Return the (X, Y) coordinate for the center point of the cell that contains the specified text.  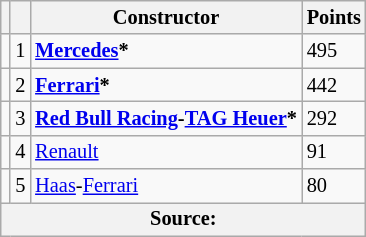
292 (334, 118)
3 (20, 118)
Haas-Ferrari (166, 186)
Mercedes* (166, 51)
1 (20, 51)
Points (334, 17)
5 (20, 186)
2 (20, 85)
Renault (166, 152)
Source: (184, 219)
Ferrari* (166, 85)
Constructor (166, 17)
Red Bull Racing-TAG Heuer* (166, 118)
91 (334, 152)
442 (334, 85)
495 (334, 51)
4 (20, 152)
80 (334, 186)
